Output the [X, Y] coordinate of the center of the cell containing the given text.  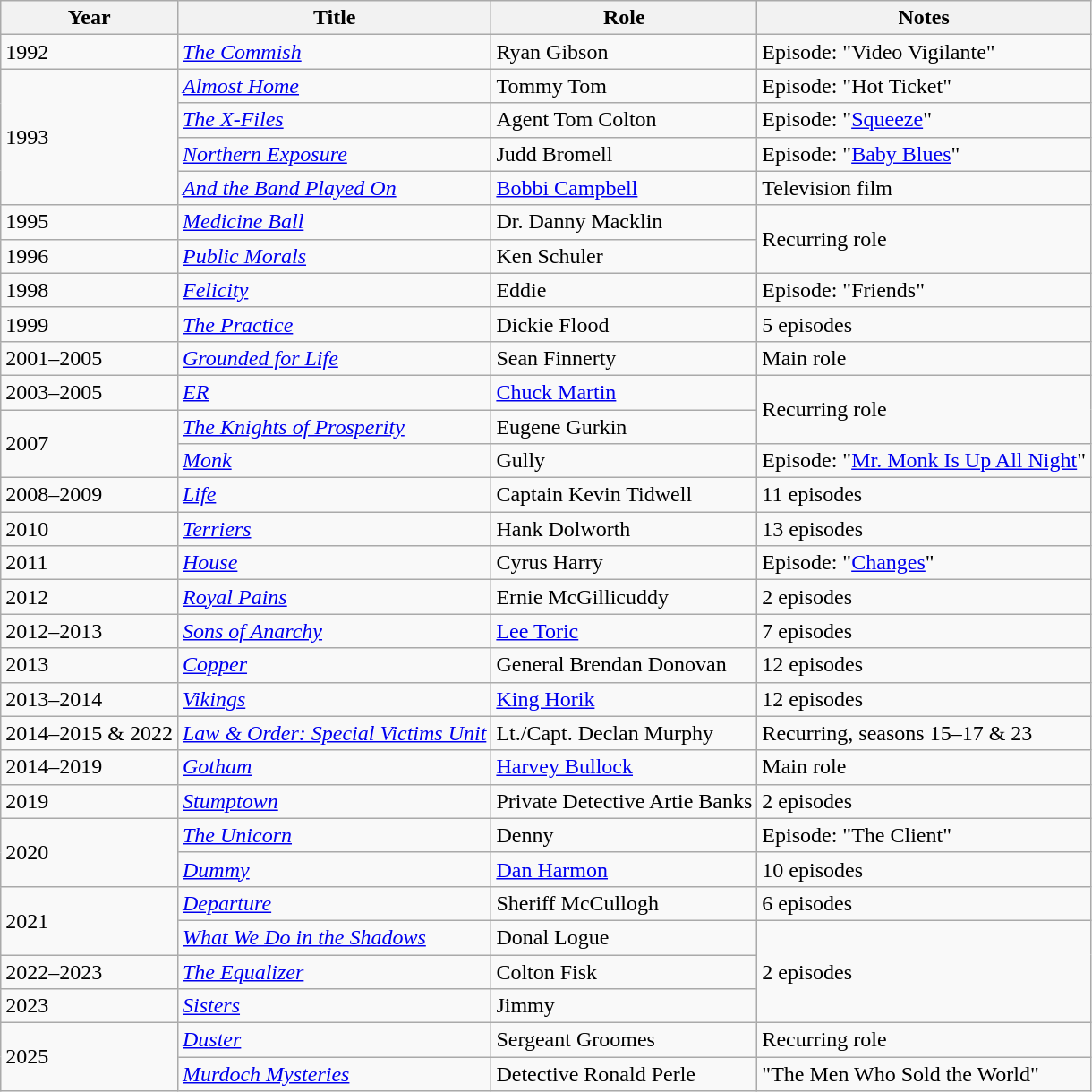
Departure [334, 903]
1995 [90, 222]
Colton Fisk [625, 971]
2007 [90, 444]
Sergeant Groomes [625, 1040]
House [334, 563]
1992 [90, 52]
Notes [924, 18]
King Horik [625, 699]
What We Do in the Shadows [334, 937]
1996 [90, 256]
ER [334, 392]
Sheriff McCullogh [625, 903]
Dr. Danny Macklin [625, 222]
Gully [625, 461]
2025 [90, 1057]
Episode: "The Client" [924, 835]
Duster [334, 1040]
And the Band Played On [334, 188]
7 episodes [924, 631]
2021 [90, 920]
2012–2013 [90, 631]
2023 [90, 1006]
Donal Logue [625, 937]
5 episodes [924, 324]
Copper [334, 665]
Private Detective Artie Banks [625, 801]
2011 [90, 563]
General Brendan Donovan [625, 665]
Sons of Anarchy [334, 631]
Episode: "Changes" [924, 563]
Life [334, 495]
Public Morals [334, 256]
2008–2009 [90, 495]
The Knights of Prosperity [334, 427]
Television film [924, 188]
Episode: "Squeeze" [924, 120]
Title [334, 18]
The Practice [334, 324]
2019 [90, 801]
2010 [90, 529]
Stumptown [334, 801]
Detective Ronald Perle [625, 1074]
Ernie McGillicuddy [625, 597]
Episode: "Friends" [924, 290]
Episode: "Mr. Monk Is Up All Night" [924, 461]
2001–2005 [90, 358]
"The Men Who Sold the World" [924, 1074]
1993 [90, 137]
Grounded for Life [334, 358]
Role [625, 18]
13 episodes [924, 529]
2013 [90, 665]
Lt./Capt. Declan Murphy [625, 733]
Ken Schuler [625, 256]
2020 [90, 852]
Almost Home [334, 86]
Murdoch Mysteries [334, 1074]
2012 [90, 597]
Denny [625, 835]
2022–2023 [90, 971]
Vikings [334, 699]
2014–2019 [90, 767]
2014–2015 & 2022 [90, 733]
The X-Files [334, 120]
10 episodes [924, 869]
Recurring, seasons 15–17 & 23 [924, 733]
Episode: "Baby Blues" [924, 154]
1999 [90, 324]
Royal Pains [334, 597]
Agent Tom Colton [625, 120]
Cyrus Harry [625, 563]
Jimmy [625, 1006]
Dummy [334, 869]
The Equalizer [334, 971]
Bobbi Campbell [625, 188]
Harvey Bullock [625, 767]
6 episodes [924, 903]
Episode: "Video Vigilante" [924, 52]
Northern Exposure [334, 154]
Terriers [334, 529]
Hank Dolworth [625, 529]
Eugene Gurkin [625, 427]
Dan Harmon [625, 869]
The Unicorn [334, 835]
2013–2014 [90, 699]
Dickie Flood [625, 324]
Monk [334, 461]
1998 [90, 290]
11 episodes [924, 495]
Law & Order: Special Victims Unit [334, 733]
Judd Bromell [625, 154]
The Commish [334, 52]
Year [90, 18]
Captain Kevin Tidwell [625, 495]
Ryan Gibson [625, 52]
Lee Toric [625, 631]
Gotham [334, 767]
Episode: "Hot Ticket" [924, 86]
Eddie [625, 290]
2003–2005 [90, 392]
Sean Finnerty [625, 358]
Sisters [334, 1006]
Tommy Tom [625, 86]
Chuck Martin [625, 392]
Felicity [334, 290]
Medicine Ball [334, 222]
